Pinpoint the cell where the given text exists, returning its (X, Y) midpoint coordinate. 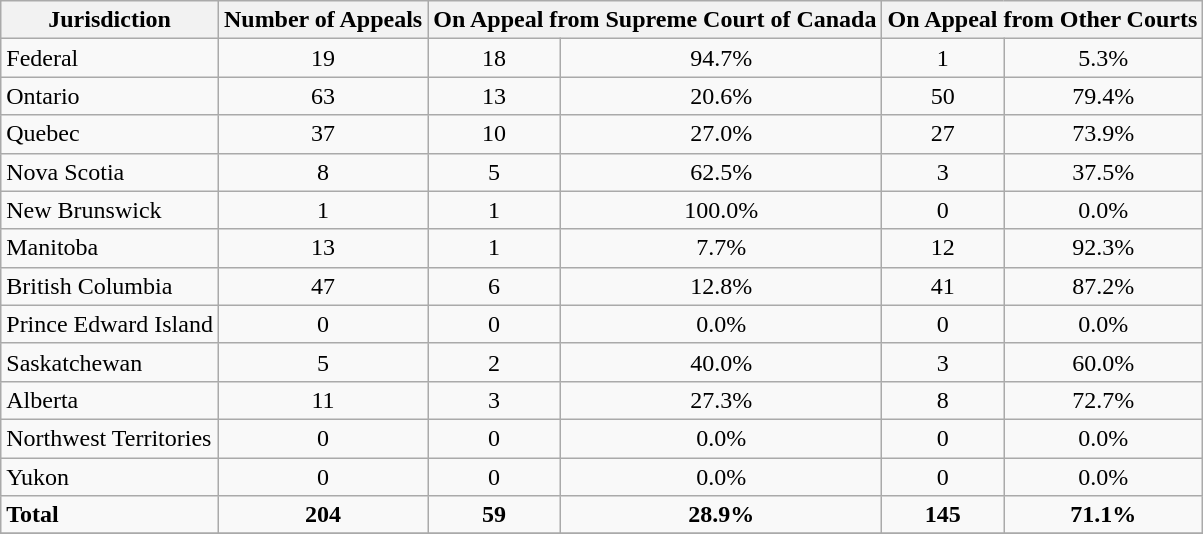
18 (494, 58)
On Appeal from Supreme Court of Canada (655, 20)
Total (110, 515)
60.0% (1104, 362)
19 (322, 58)
Nova Scotia (110, 172)
100.0% (721, 210)
On Appeal from Other Courts (1042, 20)
Quebec (110, 134)
59 (494, 515)
79.4% (1104, 96)
27 (943, 134)
Saskatchewan (110, 362)
Northwest Territories (110, 438)
37 (322, 134)
47 (322, 286)
28.9% (721, 515)
41 (943, 286)
Ontario (110, 96)
20.6% (721, 96)
Number of Appeals (322, 20)
94.7% (721, 58)
204 (322, 515)
11 (322, 400)
145 (943, 515)
Jurisdiction (110, 20)
Yukon (110, 477)
27.3% (721, 400)
Alberta (110, 400)
5.3% (1104, 58)
2 (494, 362)
12 (943, 248)
72.7% (1104, 400)
92.3% (1104, 248)
73.9% (1104, 134)
Manitoba (110, 248)
62.5% (721, 172)
New Brunswick (110, 210)
63 (322, 96)
Federal (110, 58)
87.2% (1104, 286)
27.0% (721, 134)
71.1% (1104, 515)
12.8% (721, 286)
Prince Edward Island (110, 324)
10 (494, 134)
7.7% (721, 248)
6 (494, 286)
37.5% (1104, 172)
40.0% (721, 362)
British Columbia (110, 286)
50 (943, 96)
